Return (X, Y) of the center of cell containing provided text 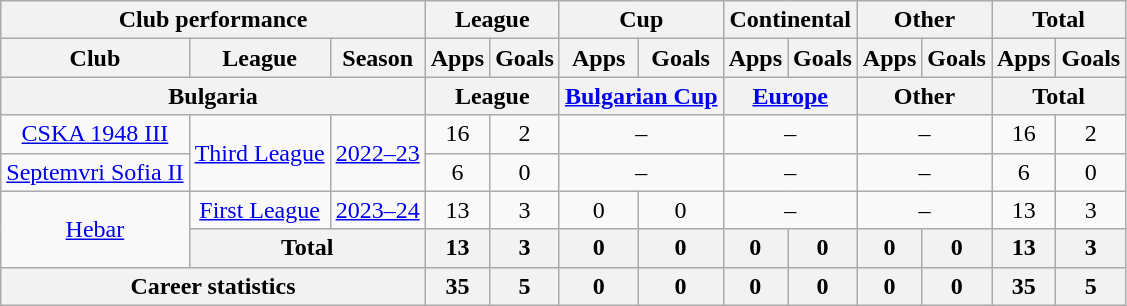
Bulgaria (213, 96)
Season (378, 58)
Septemvri Sofia II (95, 172)
2023–24 (378, 210)
Third League (260, 153)
Hebar (95, 229)
First League (260, 210)
Career statistics (213, 286)
Club performance (213, 20)
Europe (790, 96)
Bulgarian Cup (641, 96)
CSKA 1948 III (95, 134)
Club (95, 58)
2022–23 (378, 153)
Cup (641, 20)
Continental (790, 20)
